From the cell containing the given text, extract its center point as (x, y) coordinate. 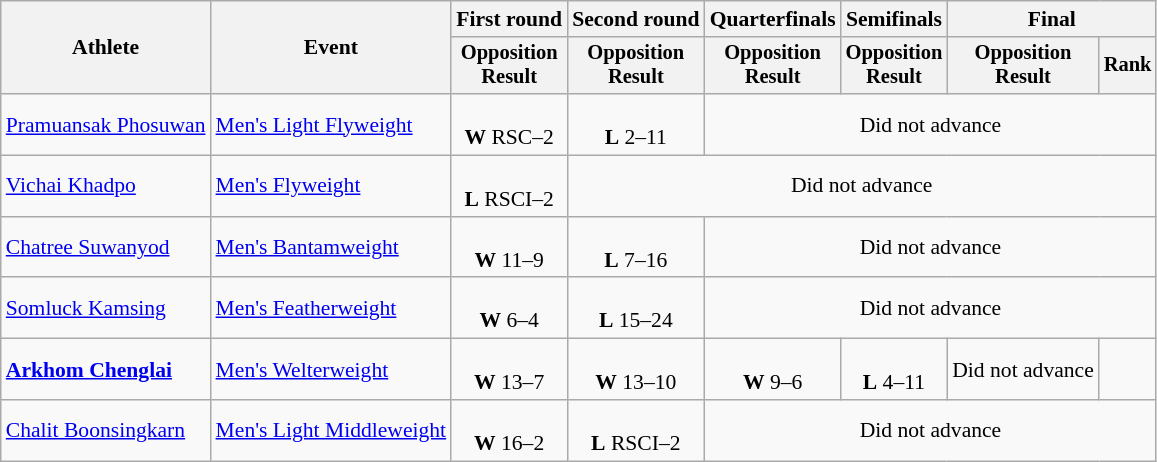
Men's Light Middleweight (332, 430)
Arkhom Chenglai (106, 370)
Chalit Boonsingkarn (106, 430)
W RSC–2 (509, 124)
W 6–4 (509, 308)
L 7–16 (636, 248)
Quarterfinals (773, 19)
L 2–11 (636, 124)
Athlete (106, 48)
Men's Flyweight (332, 186)
Men's Welterweight (332, 370)
Somluck Kamsing (106, 308)
Men's Bantamweight (332, 248)
W 13–7 (509, 370)
W 16–2 (509, 430)
Second round (636, 19)
Chatree Suwanyod (106, 248)
Men's Featherweight (332, 308)
Semifinals (894, 19)
L 15–24 (636, 308)
Vichai Khadpo (106, 186)
Final (1052, 19)
W 9–6 (773, 370)
Men's Light Flyweight (332, 124)
W 11–9 (509, 248)
L 4–11 (894, 370)
Rank (1128, 66)
Event (332, 48)
First round (509, 19)
Pramuansak Phosuwan (106, 124)
W 13–10 (636, 370)
